Pinpoint the cell where the given text exists, returning its (x, y) midpoint coordinate. 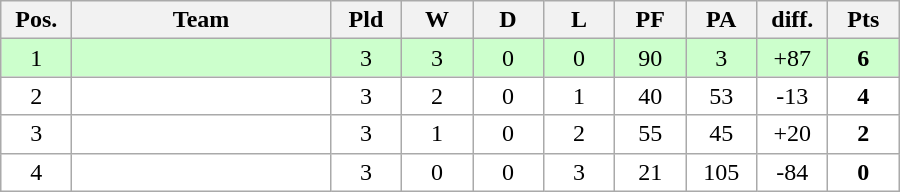
53 (722, 96)
6 (864, 58)
L (580, 20)
55 (650, 134)
21 (650, 172)
Team (202, 20)
W (436, 20)
Pts (864, 20)
45 (722, 134)
40 (650, 96)
-84 (792, 172)
PA (722, 20)
+20 (792, 134)
+87 (792, 58)
105 (722, 172)
PF (650, 20)
-13 (792, 96)
Pos. (36, 20)
90 (650, 58)
Pld (366, 20)
D (508, 20)
diff. (792, 20)
